Return (X, Y) of the center of cell containing provided text 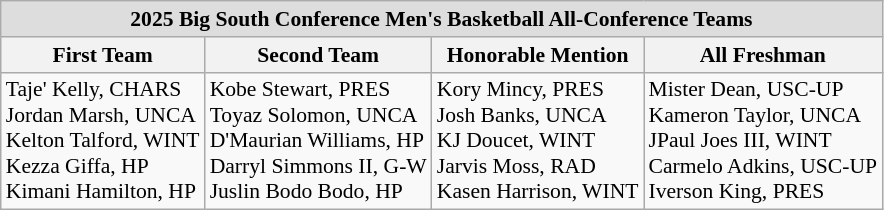
Mister Dean, USC-UPKameron Taylor, UNCAJPaul Joes III, WINTCarmelo Adkins, USC-UPIverson King, PRES (764, 141)
Kobe Stewart, PRESToyaz Solomon, UNCAD'Maurian Williams, HPDarryl Simmons II, G-WJuslin Bodo Bodo, HP (318, 141)
First Team (103, 55)
2025 Big South Conference Men's Basketball All-Conference Teams (442, 19)
Second Team (318, 55)
All Freshman (764, 55)
Kory Mincy, PRESJosh Banks, UNCAKJ Doucet, WINTJarvis Moss, RADKasen Harrison, WINT (538, 141)
Taje' Kelly, CHARSJordan Marsh, UNCAKelton Talford, WINTKezza Giffa, HPKimani Hamilton, HP (103, 141)
Honorable Mention (538, 55)
